Extract the (x, y) coordinate from the center of the cell holding the provided text.  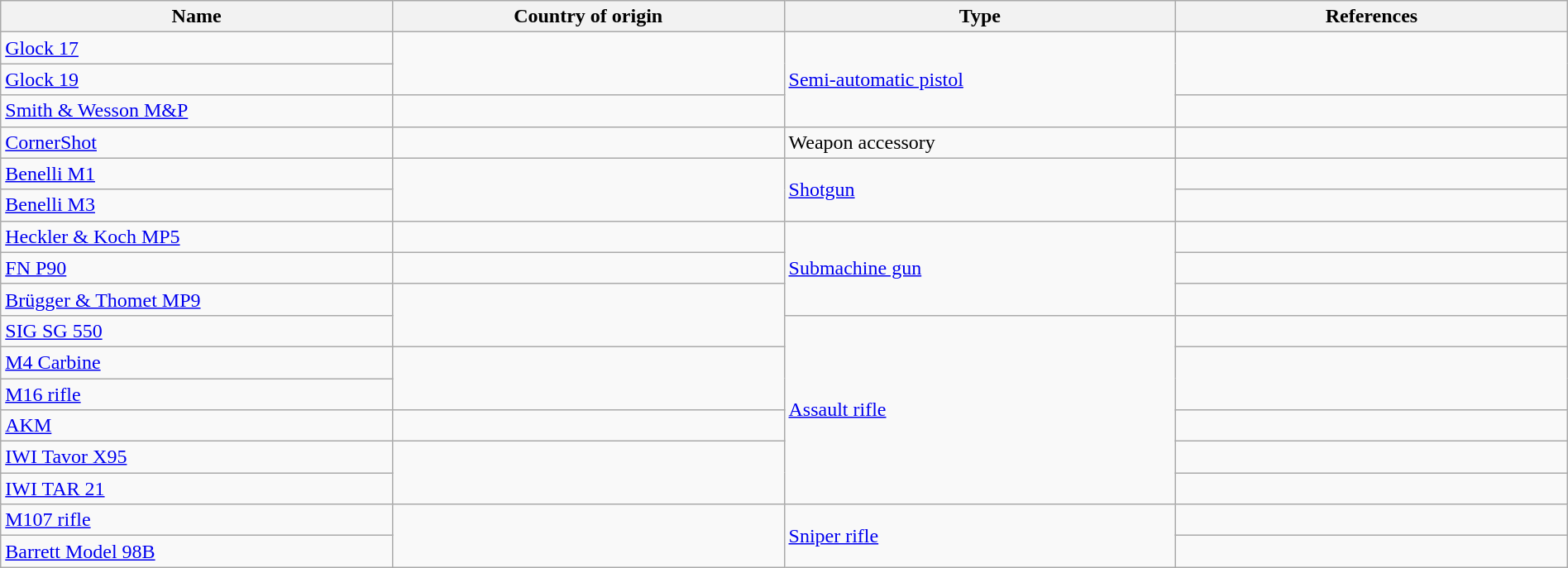
Shotgun (980, 189)
Smith & Wesson M&P (197, 111)
M4 Carbine (197, 362)
CornerShot (197, 142)
Benelli M3 (197, 205)
Type (980, 17)
Weapon accessory (980, 142)
Name (197, 17)
M16 rifle (197, 394)
SIG SG 550 (197, 331)
Benelli M1 (197, 174)
Heckler & Koch MP5 (197, 236)
Country of origin (588, 17)
Glock 19 (197, 79)
AKM (197, 426)
Semi-automatic pistol (980, 79)
M107 rifle (197, 520)
FN P90 (197, 268)
Submachine gun (980, 268)
Sniper rifle (980, 536)
Barrett Model 98B (197, 551)
IWI TAR 21 (197, 489)
Glock 17 (197, 48)
IWI Tavor X95 (197, 457)
References (1372, 17)
Brügger & Thomet MP9 (197, 299)
Assault rifle (980, 409)
